For the text-containing cell, return its midpoint in [x, y] coordinate format. 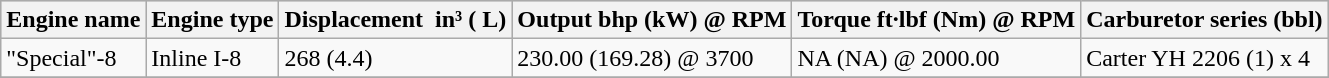
Engine type [212, 20]
230.00 (169.28) @ 3700 [652, 58]
"Special"-8 [74, 58]
Torque ft·lbf (Nm) @ RPM [936, 20]
Inline I-8 [212, 58]
Carburetor series (bbl) [1204, 20]
Carter YH 2206 (1) x 4 [1204, 58]
NA (NA) @ 2000.00 [936, 58]
Engine name [74, 20]
268 (4.4) [396, 58]
Displacement in³ ( L) [396, 20]
Output bhp (kW) @ RPM [652, 20]
